For the text-containing cell, return its midpoint in [X, Y] coordinate format. 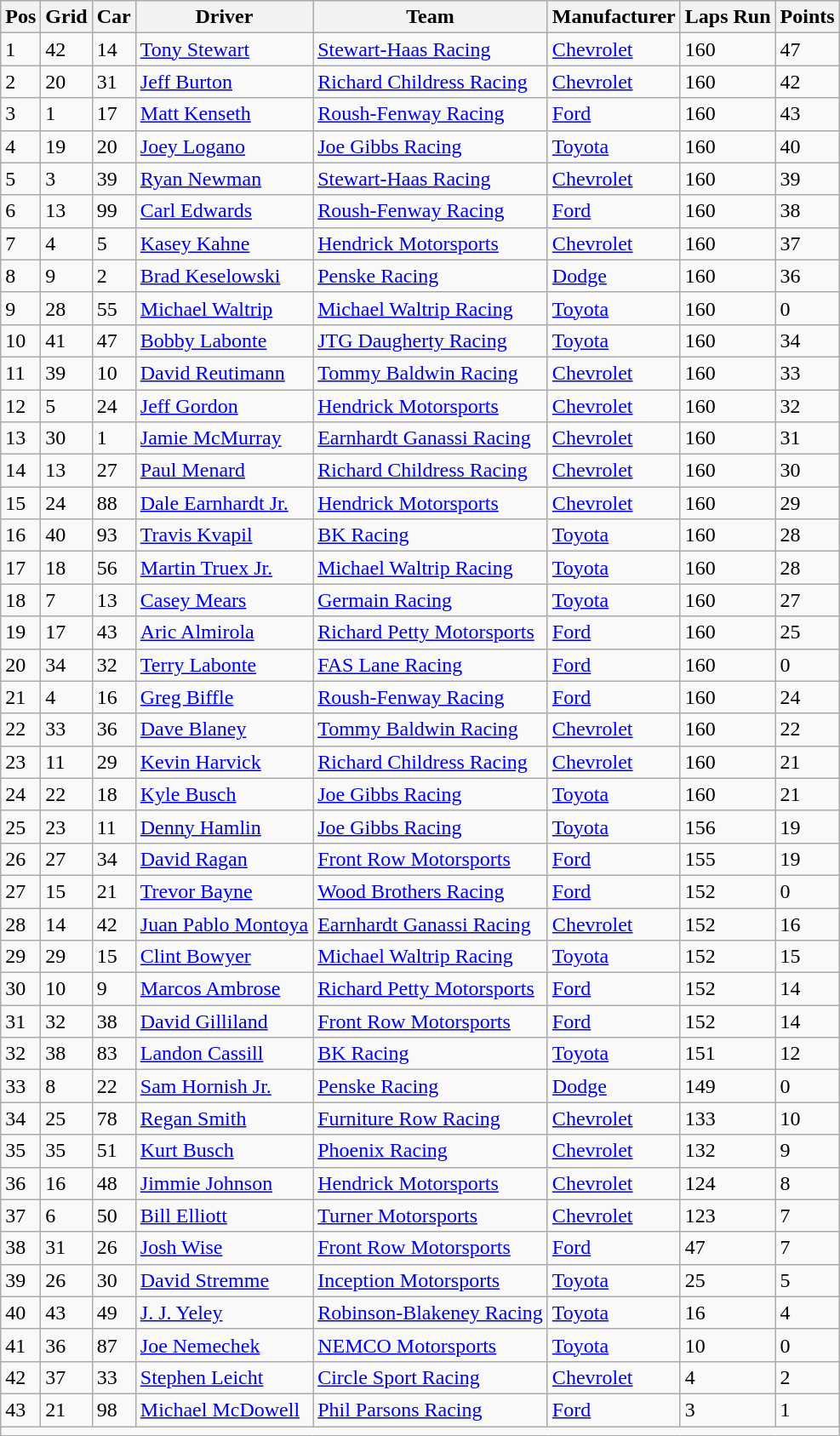
Greg Biffle [224, 697]
David Ragan [224, 859]
Laps Run [728, 17]
Martin Truex Jr. [224, 568]
49 [114, 1313]
Points [807, 17]
156 [728, 827]
Dave Blaney [224, 729]
Travis Kvapil [224, 535]
98 [114, 1410]
Paul Menard [224, 471]
Wood Brothers Racing [431, 891]
Michael McDowell [224, 1410]
Joey Logano [224, 146]
JTG Daugherty Racing [431, 340]
Pos [20, 17]
Phoenix Racing [431, 1151]
Circle Sport Racing [431, 1377]
51 [114, 1151]
FAS Lane Racing [431, 665]
55 [114, 308]
Landon Cassill [224, 1054]
Team [431, 17]
Regan Smith [224, 1118]
Kasey Kahne [224, 243]
88 [114, 503]
Jeff Burton [224, 82]
Carl Edwards [224, 211]
Casey Mears [224, 600]
132 [728, 1151]
Matt Kenseth [224, 114]
Denny Hamlin [224, 827]
Phil Parsons Racing [431, 1410]
Jeff Gordon [224, 406]
155 [728, 859]
149 [728, 1086]
David Stremme [224, 1280]
Jimmie Johnson [224, 1183]
56 [114, 568]
Josh Wise [224, 1248]
Kyle Busch [224, 794]
151 [728, 1054]
99 [114, 211]
Robinson-Blakeney Racing [431, 1313]
Kurt Busch [224, 1151]
Michael Waltrip [224, 308]
Car [114, 17]
50 [114, 1216]
Joe Nemechek [224, 1345]
78 [114, 1118]
David Gilliland [224, 1021]
Tony Stewart [224, 49]
Clint Bowyer [224, 957]
Bobby Labonte [224, 340]
NEMCO Motorsports [431, 1345]
Jamie McMurray [224, 438]
David Reutimann [224, 373]
Sam Hornish Jr. [224, 1086]
Brad Keselowski [224, 276]
48 [114, 1183]
Terry Labonte [224, 665]
133 [728, 1118]
123 [728, 1216]
83 [114, 1054]
Bill Elliott [224, 1216]
Manufacturer [614, 17]
Aric Almirola [224, 632]
Marcos Ambrose [224, 989]
87 [114, 1345]
Grid [66, 17]
Turner Motorsports [431, 1216]
Furniture Row Racing [431, 1118]
Stephen Leicht [224, 1377]
Trevor Bayne [224, 891]
Inception Motorsports [431, 1280]
Juan Pablo Montoya [224, 924]
J. J. Yeley [224, 1313]
Driver [224, 17]
Kevin Harvick [224, 762]
Germain Racing [431, 600]
93 [114, 535]
Ryan Newman [224, 179]
Dale Earnhardt Jr. [224, 503]
124 [728, 1183]
